For the text-containing cell, return its midpoint in (X, Y) coordinate format. 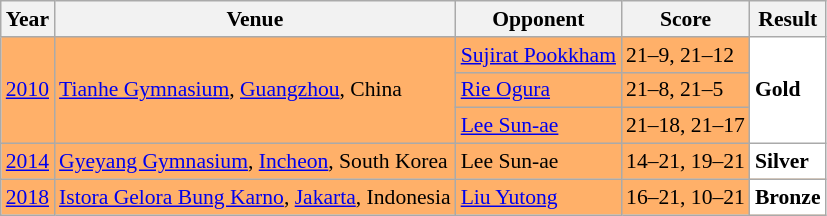
Gold (788, 90)
Year (28, 19)
Gyeyang Gymnasium, Incheon, South Korea (255, 162)
Venue (255, 19)
2010 (28, 90)
Silver (788, 162)
Score (686, 19)
14–21, 19–21 (686, 162)
Rie Ogura (538, 90)
Opponent (538, 19)
Bronze (788, 197)
16–21, 10–21 (686, 197)
2018 (28, 197)
Liu Yutong (538, 197)
Result (788, 19)
Tianhe Gymnasium, Guangzhou, China (255, 90)
21–9, 21–12 (686, 55)
21–8, 21–5 (686, 90)
Istora Gelora Bung Karno, Jakarta, Indonesia (255, 197)
21–18, 21–17 (686, 126)
2014 (28, 162)
Sujirat Pookkham (538, 55)
